Find where the given text appears and provide that cell's center as (x, y) coordinate. 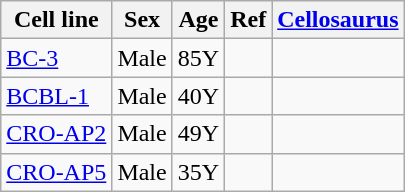
Cell line (56, 20)
BCBL-1 (56, 96)
Ref (248, 20)
Cellosaurus (338, 20)
49Y (198, 134)
Sex (142, 20)
CRO-AP5 (56, 172)
40Y (198, 96)
35Y (198, 172)
85Y (198, 58)
CRO-AP2 (56, 134)
BC-3 (56, 58)
Age (198, 20)
